Output the (X, Y) coordinate of the center of the cell containing the given text.  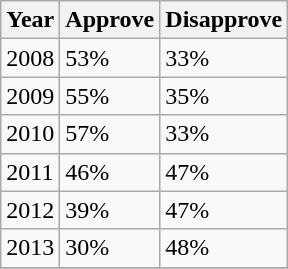
Disapprove (224, 20)
53% (110, 58)
Year (30, 20)
2012 (30, 210)
2011 (30, 172)
55% (110, 96)
2010 (30, 134)
39% (110, 210)
2008 (30, 58)
30% (110, 248)
46% (110, 172)
2009 (30, 96)
35% (224, 96)
48% (224, 248)
57% (110, 134)
Approve (110, 20)
2013 (30, 248)
